Search for the cell housing the specified text and yield its (X, Y) center coordinate. 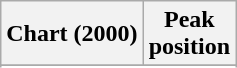
Chart (2000) (72, 34)
Peakposition (189, 34)
